Output the [x, y] coordinate of the center of the cell containing the given text.  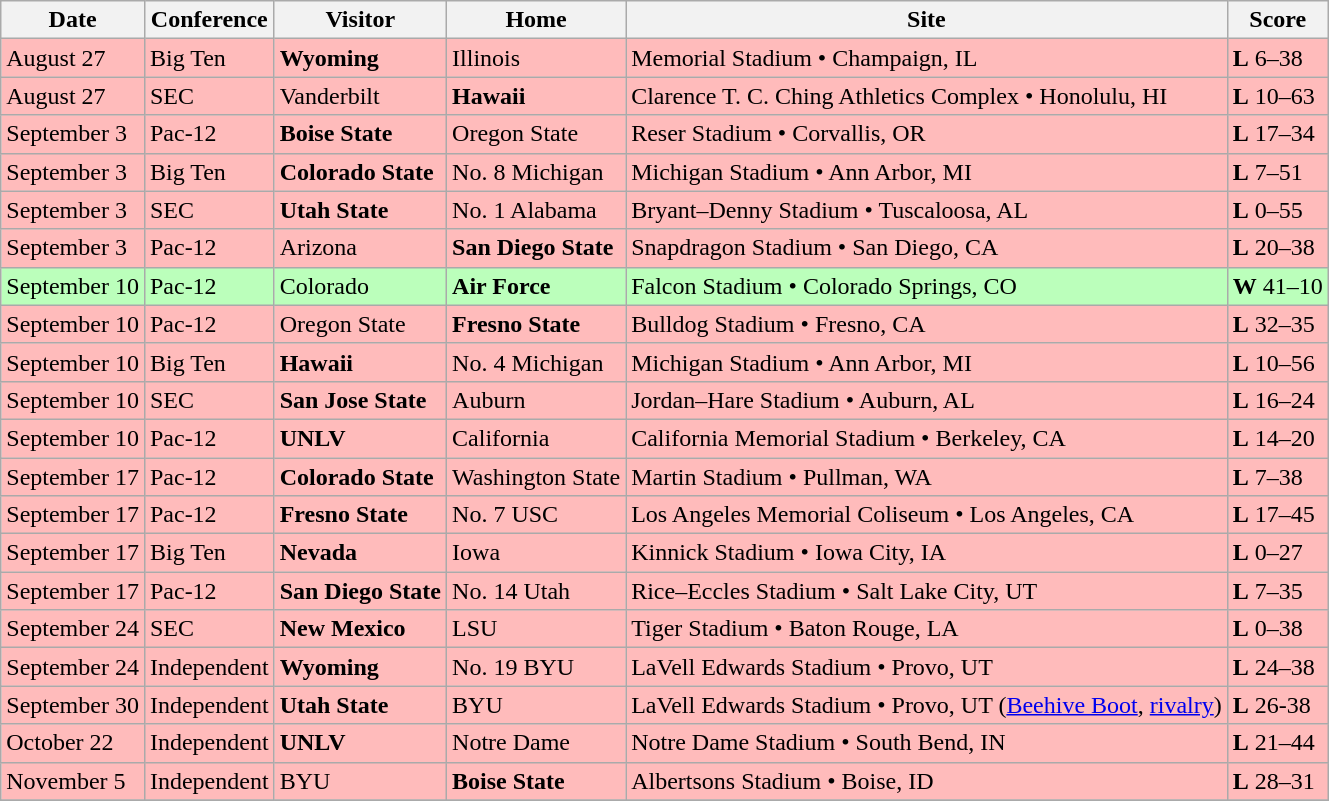
New Mexico [360, 629]
LaVell Edwards Stadium • Provo, UT (Beehive Boot, rivalry) [927, 705]
October 22 [73, 743]
Martin Stadium • Pullman, WA [927, 477]
L 0–38 [1278, 629]
No. 4 Michigan [536, 362]
Clarence T. C. Ching Athletics Complex • Honolulu, HI [927, 96]
Reser Stadium • Corvallis, OR [927, 134]
Jordan–Hare Stadium • Auburn, AL [927, 400]
W 41–10 [1278, 286]
Los Angeles Memorial Coliseum • Los Angeles, CA [927, 515]
Albertsons Stadium • Boise, ID [927, 781]
Colorado [360, 286]
LSU [536, 629]
L 0–27 [1278, 553]
Bulldog Stadium • Fresno, CA [927, 324]
California Memorial Stadium • Berkeley, CA [927, 438]
Auburn [536, 400]
Illinois [536, 58]
September 30 [73, 705]
Washington State [536, 477]
No. 8 Michigan [536, 172]
No. 19 BYU [536, 667]
L 21–44 [1278, 743]
L 6–38 [1278, 58]
L 24–38 [1278, 667]
Date [73, 20]
California [536, 438]
L 14–20 [1278, 438]
Air Force [536, 286]
Nevada [360, 553]
Visitor [360, 20]
L 7–38 [1278, 477]
San Jose State [360, 400]
No. 1 Alabama [536, 210]
Bryant–Denny Stadium • Tuscaloosa, AL [927, 210]
Tiger Stadium • Baton Rouge, LA [927, 629]
Notre Dame [536, 743]
LaVell Edwards Stadium • Provo, UT [927, 667]
Conference [209, 20]
Memorial Stadium • Champaign, IL [927, 58]
Falcon Stadium • Colorado Springs, CO [927, 286]
Kinnick Stadium • Iowa City, IA [927, 553]
Snapdragon Stadium • San Diego, CA [927, 248]
Site [927, 20]
Iowa [536, 553]
Score [1278, 20]
L 0–55 [1278, 210]
L 16–24 [1278, 400]
L 10–63 [1278, 96]
November 5 [73, 781]
Vanderbilt [360, 96]
L 28–31 [1278, 781]
L 7–51 [1278, 172]
L 7–35 [1278, 591]
L 26-38 [1278, 705]
No. 14 Utah [536, 591]
Home [536, 20]
L 10–56 [1278, 362]
L 20–38 [1278, 248]
No. 7 USC [536, 515]
L 17–45 [1278, 515]
Notre Dame Stadium • South Bend, IN [927, 743]
L 17–34 [1278, 134]
Arizona [360, 248]
L 32–35 [1278, 324]
Rice–Eccles Stadium • Salt Lake City, UT [927, 591]
